Output the (x, y) coordinate of the center of the cell containing the given text.  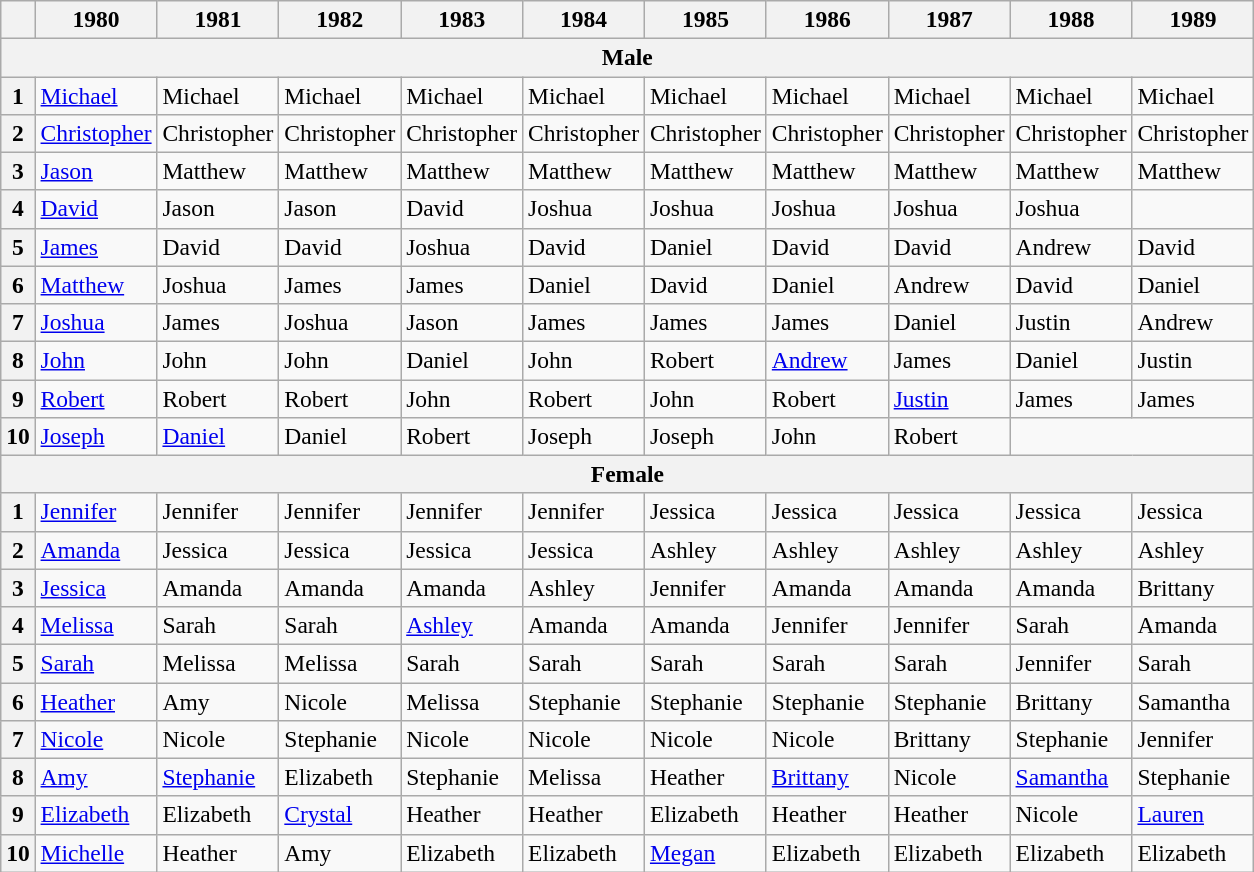
Michelle (96, 853)
1981 (218, 19)
Male (628, 57)
1980 (96, 19)
Megan (706, 853)
1985 (706, 19)
1983 (462, 19)
Lauren (1193, 815)
1987 (949, 19)
1982 (340, 19)
Female (628, 474)
1984 (584, 19)
1989 (1193, 19)
1986 (827, 19)
Crystal (340, 815)
1988 (1071, 19)
